Provide the [X, Y] coordinate of the cell's center where the given text is located.  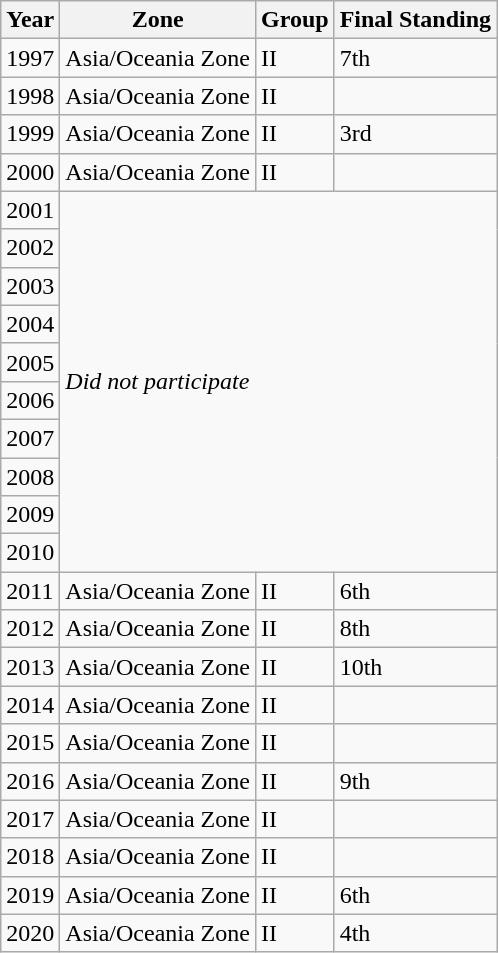
3rd [415, 134]
2003 [30, 286]
2010 [30, 553]
Final Standing [415, 20]
8th [415, 629]
7th [415, 58]
4th [415, 933]
9th [415, 781]
2001 [30, 210]
1999 [30, 134]
Year [30, 20]
1997 [30, 58]
Did not participate [278, 382]
1998 [30, 96]
2008 [30, 477]
2006 [30, 400]
2012 [30, 629]
2007 [30, 438]
2019 [30, 895]
2000 [30, 172]
2009 [30, 515]
2018 [30, 857]
2020 [30, 933]
2002 [30, 248]
2015 [30, 743]
2016 [30, 781]
Group [294, 20]
2017 [30, 819]
2004 [30, 324]
2013 [30, 667]
10th [415, 667]
2011 [30, 591]
2014 [30, 705]
2005 [30, 362]
Zone [158, 20]
